Capture the cell that displays the provided text and extract its [x, y] central coordinate. 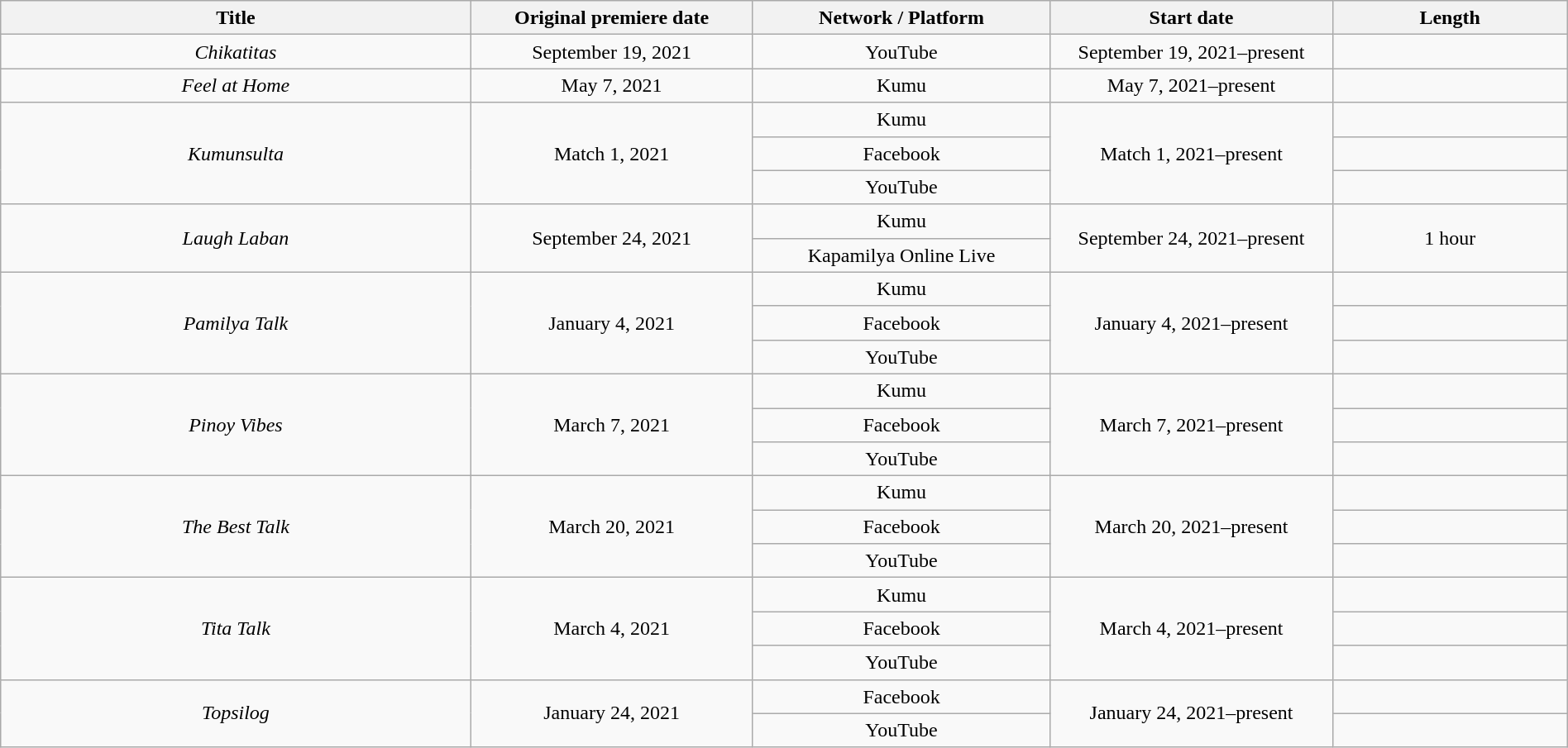
Kumunsulta [236, 154]
January 24, 2021–present [1191, 713]
March 4, 2021 [612, 628]
Start date [1191, 18]
Chikatitas [236, 51]
The Best Talk [236, 527]
Title [236, 18]
September 19, 2021–present [1191, 51]
Laugh Laban [236, 238]
Match 1, 2021–present [1191, 154]
September 19, 2021 [612, 51]
1 hour [1450, 238]
March 7, 2021 [612, 425]
Kapamilya Online Live [901, 255]
September 24, 2021–present [1191, 238]
May 7, 2021–present [1191, 86]
January 24, 2021 [612, 713]
Topsilog [236, 713]
March 4, 2021–present [1191, 628]
January 4, 2021–present [1191, 322]
Match 1, 2021 [612, 154]
May 7, 2021 [612, 86]
March 20, 2021 [612, 527]
Pinoy Vibes [236, 425]
March 7, 2021–present [1191, 425]
Feel at Home [236, 86]
Pamilya Talk [236, 322]
January 4, 2021 [612, 322]
Tita Talk [236, 628]
Network / Platform [901, 18]
September 24, 2021 [612, 238]
Length [1450, 18]
March 20, 2021–present [1191, 527]
Original premiere date [612, 18]
